Scan for the cell matching the given text and deliver its (x, y) coordinate at center. 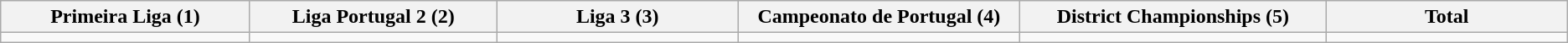
Primeira Liga (1) (126, 17)
Liga 3 (3) (617, 17)
Liga Portugal 2 (2) (374, 17)
Campeonato de Portugal (4) (879, 17)
District Championships (5) (1173, 17)
Total (1447, 17)
